Extract the (X, Y) coordinate from the center of the cell holding the provided text.  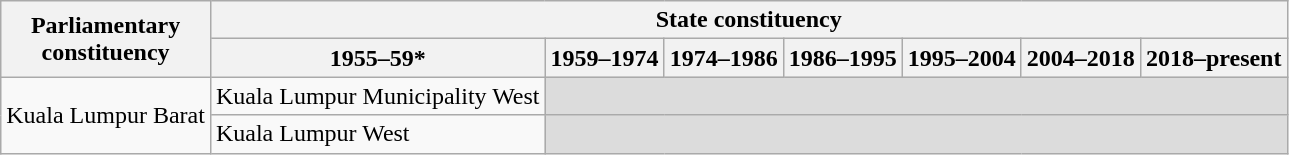
Parliamentaryconstituency (106, 39)
1955–59* (378, 58)
2018–present (1214, 58)
2004–2018 (1080, 58)
1986–1995 (842, 58)
State constituency (748, 20)
Kuala Lumpur West (378, 134)
Kuala Lumpur Barat (106, 115)
1995–2004 (962, 58)
1974–1986 (724, 58)
1959–1974 (604, 58)
Kuala Lumpur Municipality West (378, 96)
